Determine the (x, y) coordinate at the center of the cell enclosing the given text.  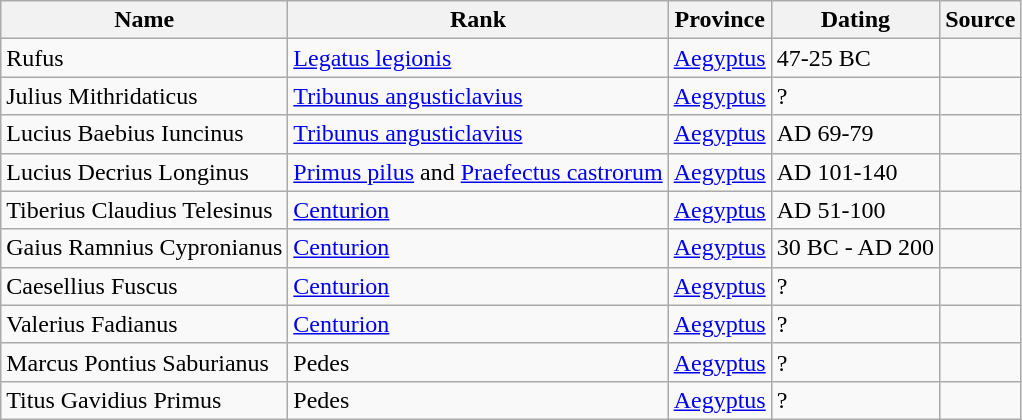
AD 69-79 (855, 134)
Lucius Decrius Longinus (144, 172)
Tiberius Claudius Telesinus (144, 210)
Caesellius Fuscus (144, 286)
Source (980, 20)
AD 101-140 (855, 172)
Name (144, 20)
Dating (855, 20)
AD 51-100 (855, 210)
Julius Mithridaticus (144, 96)
Primus pilus and Praefectus castrorum (478, 172)
Rank (478, 20)
Titus Gavidius Primus (144, 400)
Gaius Ramnius Cypronianus (144, 248)
Marcus Pontius Saburianus (144, 362)
Valerius Fadianus (144, 324)
47-25 BC (855, 58)
Rufus (144, 58)
Lucius Baebius Iuncinus (144, 134)
Province (720, 20)
Legatus legionis (478, 58)
30 BC - AD 200 (855, 248)
